Output the (X, Y) coordinate of the center of the cell containing the given text.  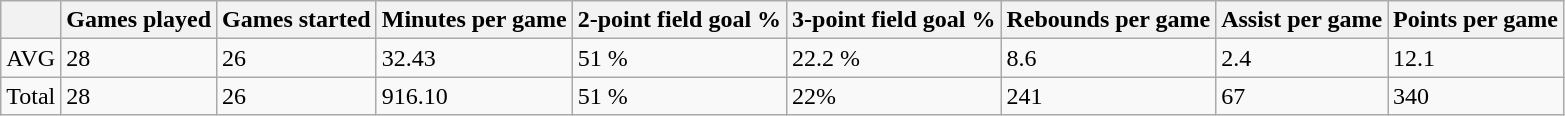
Rebounds per game (1108, 20)
8.6 (1108, 58)
Games started (297, 20)
916.10 (474, 96)
340 (1476, 96)
22% (894, 96)
Points per game (1476, 20)
67 (1302, 96)
Assist per game (1302, 20)
2.4 (1302, 58)
AVG (31, 58)
12.1 (1476, 58)
2-point field goal % (679, 20)
3-point field goal % (894, 20)
241 (1108, 96)
Minutes per game (474, 20)
Games played (139, 20)
Total (31, 96)
22.2 % (894, 58)
32.43 (474, 58)
